Find where the given text appears and provide that cell's center as [X, Y] coordinate. 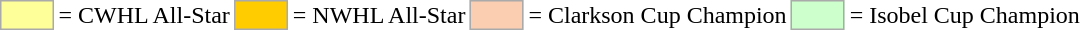
= CWHL All-Star [144, 15]
= NWHL All-Star [379, 15]
= Clarkson Cup Champion [658, 15]
